Return the (X, Y) coordinate for the center point of the cell that contains the specified text.  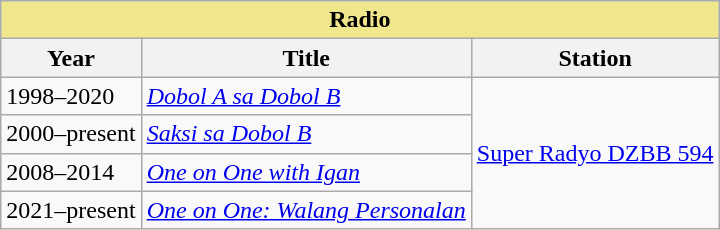
Radio (360, 20)
2000–present (71, 134)
Title (306, 58)
One on One with Igan (306, 172)
2021–present (71, 210)
1998–2020 (71, 96)
Dobol A sa Dobol B (306, 96)
2008–2014 (71, 172)
Super Radyo DZBB 594 (595, 153)
Saksi sa Dobol B (306, 134)
Year (71, 58)
Station (595, 58)
One on One: Walang Personalan (306, 210)
